From the cell containing the given text, extract its center point as [X, Y] coordinate. 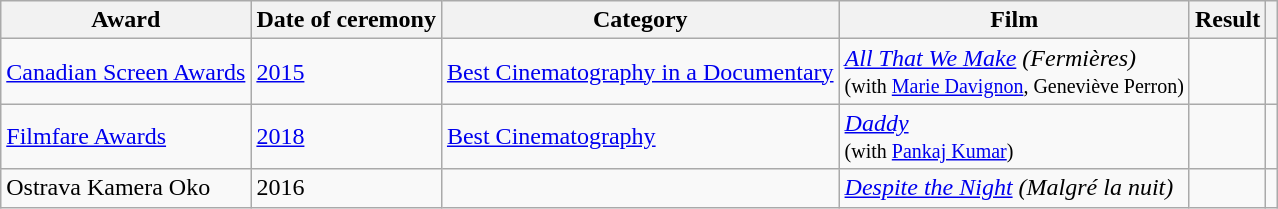
Canadian Screen Awards [126, 72]
Date of ceremony [346, 20]
All That We Make (Fermières)(with Marie Davignon, Geneviève Perron) [1014, 72]
2015 [346, 72]
Best Cinematography in a Documentary [640, 72]
Category [640, 20]
Film [1014, 20]
2018 [346, 136]
2016 [346, 188]
Filmfare Awards [126, 136]
Daddy(with Pankaj Kumar) [1014, 136]
Result [1227, 20]
Ostrava Kamera Oko [126, 188]
Despite the Night (Malgré la nuit) [1014, 188]
Award [126, 20]
Best Cinematography [640, 136]
